Find where the given text appears and provide that cell's center as [X, Y] coordinate. 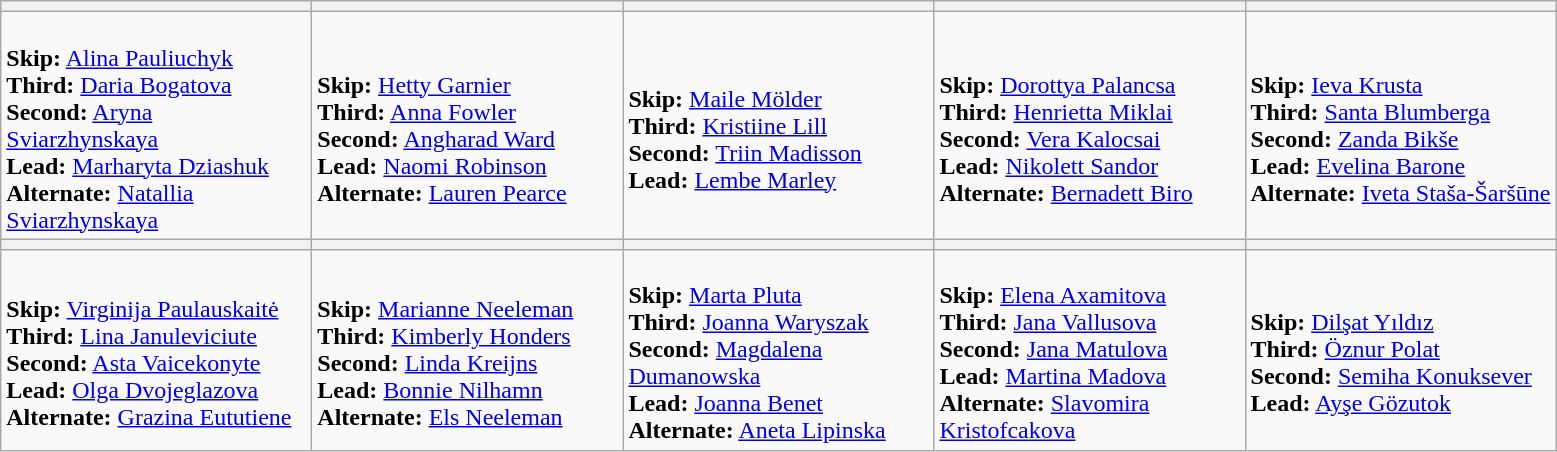
Skip: Alina Pauliuchyk Third: Daria Bogatova Second: Aryna Sviarzhynskaya Lead: Marharyta Dziashuk Alternate: Natallia Sviarzhynskaya [156, 126]
Skip: Maile Mölder Third: Kristiine Lill Second: Triin Madisson Lead: Lembe Marley [778, 126]
Skip: Marianne Neeleman Third: Kimberly Honders Second: Linda Kreijns Lead: Bonnie Nilhamn Alternate: Els Neeleman [468, 350]
Skip: Elena Axamitova Third: Jana Vallusova Second: Jana Matulova Lead: Martina Madova Alternate: Slavomira Kristofcakova [1090, 350]
Skip: Marta Pluta Third: Joanna Waryszak Second: Magdalena Dumanowska Lead: Joanna Benet Alternate: Aneta Lipinska [778, 350]
Skip: Dorottya Palancsa Third: Henrietta Miklai Second: Vera Kalocsai Lead: Nikolett Sandor Alternate: Bernadett Biro [1090, 126]
Skip: Hetty Garnier Third: Anna Fowler Second: Angharad Ward Lead: Naomi Robinson Alternate: Lauren Pearce [468, 126]
Skip: Virginija Paulauskaitė Third: Lina Januleviciute Second: Asta Vaicekonyte Lead: Olga Dvojeglazova Alternate: Grazina Eututiene [156, 350]
Skip: Ieva Krusta Third: Santa Blumberga Second: Zanda Bikše Lead: Evelina Barone Alternate: Iveta Staša-Šaršūne [1400, 126]
Skip: Dilşat Yıldız Third: Öznur Polat Second: Semiha Konuksever Lead: Ayşe Gözutok [1400, 350]
